Output the [X, Y] coordinate of the center of the cell containing the given text.  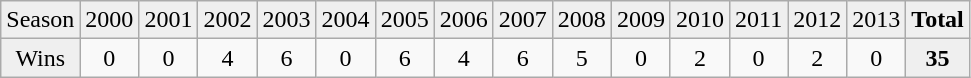
2003 [286, 20]
2011 [758, 20]
Total [938, 20]
2004 [346, 20]
2006 [464, 20]
2002 [228, 20]
2007 [522, 20]
2009 [640, 20]
2010 [700, 20]
35 [938, 58]
Season [40, 20]
2012 [818, 20]
2001 [168, 20]
2000 [110, 20]
2013 [876, 20]
2005 [404, 20]
2008 [582, 20]
Wins [40, 58]
5 [582, 58]
